Output the [x, y] coordinate of the center of the cell containing the given text.  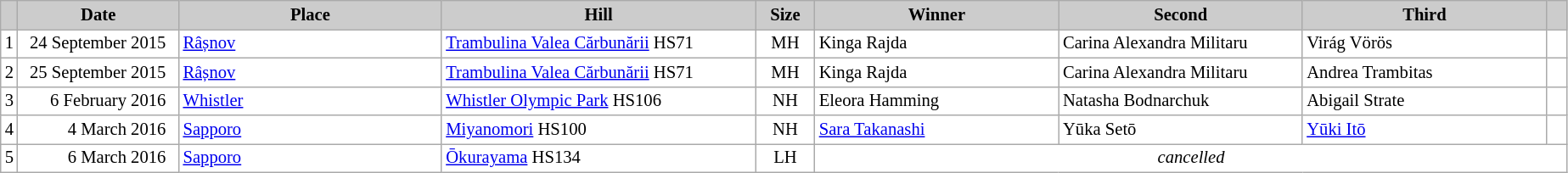
6 March 2016 [98, 158]
Yūki Itō [1425, 130]
Eleora Hamming [937, 101]
LH [785, 158]
Hill [599, 14]
2 [9, 72]
Whistler [311, 101]
Natasha Bodnarchuk [1180, 101]
Ōkurayama HS134 [599, 158]
4 [9, 130]
Miyanomori HS100 [599, 130]
Andrea Trambitas [1425, 72]
Size [785, 14]
25 September 2015 [98, 72]
1 [9, 43]
Place [311, 14]
5 [9, 158]
4 March 2016 [98, 130]
Third [1425, 14]
Whistler Olympic Park HS106 [599, 101]
cancelled [1191, 158]
Winner [937, 14]
24 September 2015 [98, 43]
3 [9, 101]
Sara Takanashi [937, 130]
Second [1180, 14]
Yūka Setō [1180, 130]
Abigail Strate [1425, 101]
6 February 2016 [98, 101]
Virág Vörös [1425, 43]
Date [98, 14]
